Provide the [x, y] coordinate of the cell's center where the given text is located.  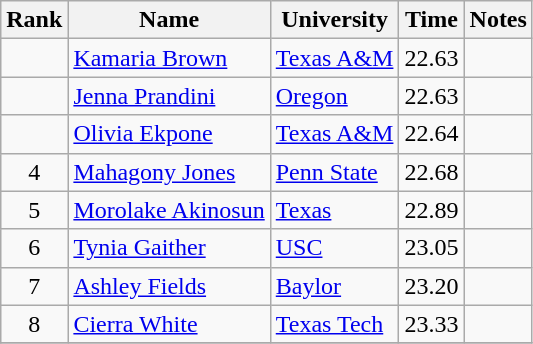
4 [34, 172]
USC [334, 248]
Morolake Akinosun [169, 210]
Oregon [334, 96]
23.33 [432, 324]
Mahagony Jones [169, 172]
Notes [498, 20]
5 [34, 210]
Texas [334, 210]
Texas Tech [334, 324]
University [334, 20]
22.68 [432, 172]
Kamaria Brown [169, 58]
Ashley Fields [169, 286]
Baylor [334, 286]
Tynia Gaither [169, 248]
23.05 [432, 248]
Name [169, 20]
Penn State [334, 172]
Olivia Ekpone [169, 134]
Time [432, 20]
Jenna Prandini [169, 96]
Cierra White [169, 324]
6 [34, 248]
8 [34, 324]
22.64 [432, 134]
Rank [34, 20]
23.20 [432, 286]
7 [34, 286]
22.89 [432, 210]
